Locate the cell with the specified text and output its [X, Y] center coordinate. 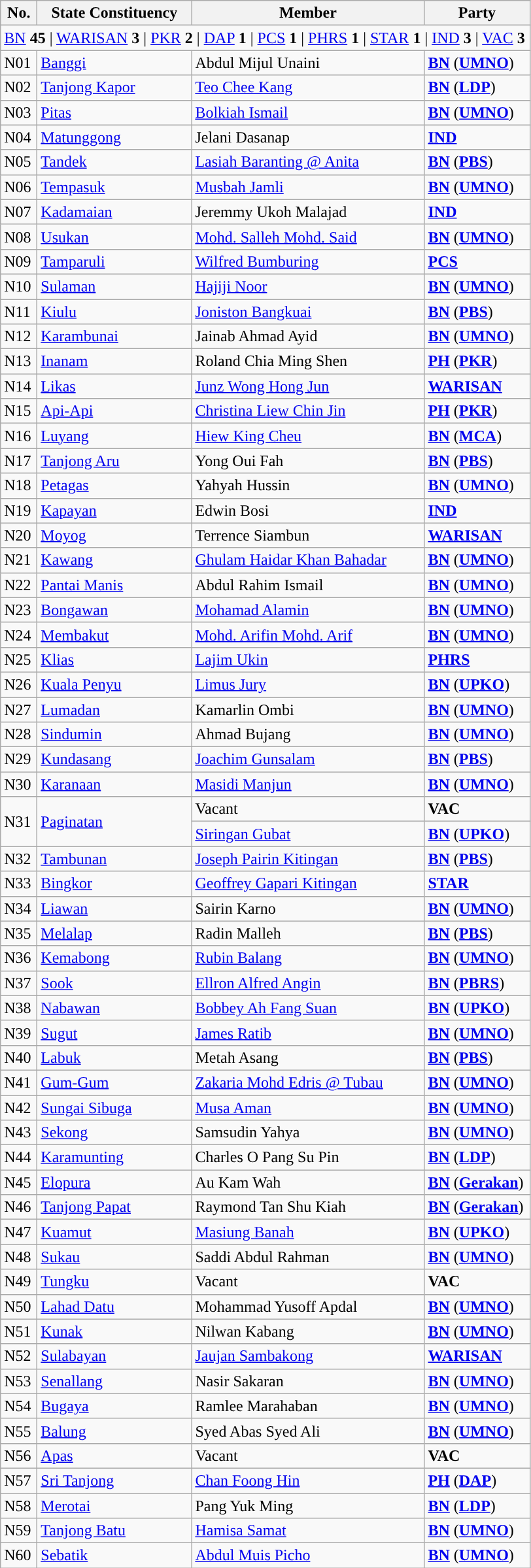
Kamarlin Ombi [308, 709]
N48 [19, 1257]
N38 [19, 1008]
Lahad Datu [114, 1307]
N50 [19, 1307]
Karambunai [114, 337]
N31 [19, 822]
James Ratib [308, 1033]
Jaujan Sambakong [308, 1356]
Metah Asang [308, 1058]
Lajim Ukin [308, 659]
Syed Abas Syed Ali [308, 1431]
N58 [19, 1505]
N53 [19, 1381]
No. [19, 13]
Mohd. Salleh Mohd. Said [308, 237]
N45 [19, 1182]
N22 [19, 585]
N56 [19, 1456]
Sri Tanjong [114, 1480]
N49 [19, 1282]
Ahmad Bujang [308, 735]
N39 [19, 1033]
Teo Chee Kang [308, 88]
Rubin Balang [308, 958]
Kuamut [114, 1232]
Abdul Rahim Ismail [308, 585]
N15 [19, 411]
Senallang [114, 1381]
N07 [19, 212]
Mohammad Yusoff Apdal [308, 1307]
Usukan [114, 237]
Moyog [114, 535]
N09 [19, 261]
Lumadan [114, 709]
Pantai Manis [114, 585]
Siringan Gubat [308, 834]
Abdul Muis Picho [308, 1556]
Petagas [114, 486]
N32 [19, 859]
Masiung Banah [308, 1232]
Balung [114, 1431]
Lasiah Baranting @ Anita [308, 162]
Roland Chia Ming Shen [308, 361]
Sekong [114, 1133]
Sungai Sibuga [114, 1108]
Geoffrey Gapari Kitingan [308, 884]
Radin Malleh [308, 933]
Joachim Gunsalam [308, 759]
Jeremmy Ukoh Malajad [308, 212]
N11 [19, 312]
N60 [19, 1556]
Sugut [114, 1033]
Tandek [114, 162]
N40 [19, 1058]
N43 [19, 1133]
Nilwan Kabang [308, 1331]
N51 [19, 1331]
Abdul Mijul Unaini [308, 63]
N06 [19, 187]
N29 [19, 759]
N14 [19, 386]
Tanjong Kapor [114, 88]
Gum-Gum [114, 1082]
N46 [19, 1207]
Charles O Pang Su Pin [308, 1158]
Kiulu [114, 312]
Chan Foong Hin [308, 1480]
Samsudin Yahya [308, 1133]
N02 [19, 88]
BN 45 | WARISAN 3 | PKR 2 | DAP 1 | PCS 1 | PHRS 1 | STAR 1 | IND 3 | VAC 3 [265, 38]
Hajiji Noor [308, 286]
PHRS [477, 659]
Ramlee Marahaban [308, 1406]
Kuala Penyu [114, 684]
N03 [19, 112]
N12 [19, 337]
Membakut [114, 635]
Pang Yuk Ming [308, 1505]
Tempasuk [114, 187]
N23 [19, 610]
Yahyah Hussin [308, 486]
N04 [19, 137]
Sairin Karno [308, 909]
Liawan [114, 909]
Joseph Pairin Kitingan [308, 859]
Melalap [114, 933]
Junz Wong Hong Jun [308, 386]
N34 [19, 909]
Nasir Sakaran [308, 1381]
Kawang [114, 560]
Karanaan [114, 784]
Mohd. Arifin Mohd. Arif [308, 635]
Bobbey Ah Fang Suan [308, 1008]
Sulaman [114, 286]
Tungku [114, 1282]
Jainab Ahmad Ayid [308, 337]
Bugaya [114, 1406]
Musa Aman [308, 1108]
Elopura [114, 1182]
Sook [114, 983]
N52 [19, 1356]
BN (PBRS) [477, 983]
Terrence Siambun [308, 535]
Merotai [114, 1505]
Joniston Bangkuai [308, 312]
Likas [114, 386]
Api-Api [114, 411]
N10 [19, 286]
Tambunan [114, 859]
N54 [19, 1406]
N25 [19, 659]
PH (DAP) [477, 1480]
Sukau [114, 1257]
Hiew King Cheu [308, 436]
Sulabayan [114, 1356]
N41 [19, 1082]
Yong Oui Fah [308, 461]
Nabawan [114, 1008]
State Constituency [114, 13]
Party [477, 13]
Member [308, 13]
N27 [19, 709]
Klias [114, 659]
N08 [19, 237]
Hamisa Samat [308, 1531]
BN (MCA) [477, 436]
Tanjong Papat [114, 1207]
Tanjong Batu [114, 1531]
PCS [477, 261]
Apas [114, 1456]
Zakaria Mohd Edris @ Tubau [308, 1082]
Matunggong [114, 137]
Mohamad Alamin [308, 610]
N30 [19, 784]
N13 [19, 361]
Limus Jury [308, 684]
N33 [19, 884]
N21 [19, 560]
Kadamaian [114, 212]
N55 [19, 1431]
N47 [19, 1232]
N20 [19, 535]
Paginatan [114, 822]
N59 [19, 1531]
N16 [19, 436]
Musbah Jamli [308, 187]
Tamparuli [114, 261]
Tanjong Aru [114, 461]
Edwin Bosi [308, 510]
N28 [19, 735]
Christina Liew Chin Jin [308, 411]
N01 [19, 63]
Kunak [114, 1331]
Jelani Dasanap [308, 137]
N26 [19, 684]
Sebatik [114, 1556]
Saddi Abdul Rahman [308, 1257]
Bingkor [114, 884]
Au Kam Wah [308, 1182]
Kemabong [114, 958]
Labuk [114, 1058]
Wilfred Bumburing [308, 261]
Ellron Alfred Angin [308, 983]
Kapayan [114, 510]
Sindumin [114, 735]
Raymond Tan Shu Kiah [308, 1207]
N36 [19, 958]
N24 [19, 635]
Ghulam Haidar Khan Bahadar [308, 560]
Pitas [114, 112]
Luyang [114, 436]
Banggi [114, 63]
Kundasang [114, 759]
N42 [19, 1108]
N17 [19, 461]
STAR [477, 884]
N05 [19, 162]
Inanam [114, 361]
N19 [19, 510]
Karamunting [114, 1158]
N35 [19, 933]
Bongawan [114, 610]
Masidi Manjun [308, 784]
N57 [19, 1480]
N44 [19, 1158]
N18 [19, 486]
Bolkiah Ismail [308, 112]
N37 [19, 983]
